Find where the given text appears and provide that cell's center as (X, Y) coordinate. 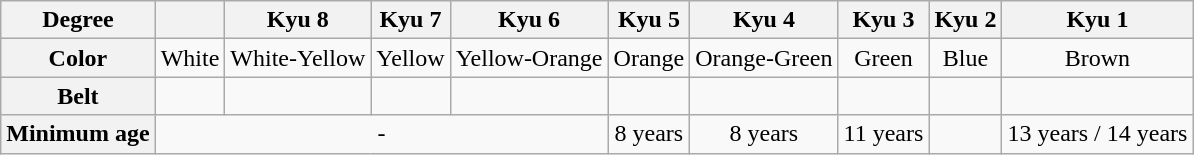
13 years / 14 years (1098, 134)
Kyu 8 (298, 20)
Kyu 1 (1098, 20)
Kyu 7 (410, 20)
Belt (78, 96)
Color (78, 58)
Orange (649, 58)
White-Yellow (298, 58)
Blue (966, 58)
Kyu 5 (649, 20)
Kyu 4 (764, 20)
Orange-Green (764, 58)
Yellow (410, 58)
Degree (78, 20)
Yellow-Orange (529, 58)
Kyu 3 (884, 20)
Brown (1098, 58)
Kyu 2 (966, 20)
Green (884, 58)
Minimum age (78, 134)
Kyu 6 (529, 20)
11 years (884, 134)
White (190, 58)
- (382, 134)
